Locate the cell with the specified text and output its [x, y] center coordinate. 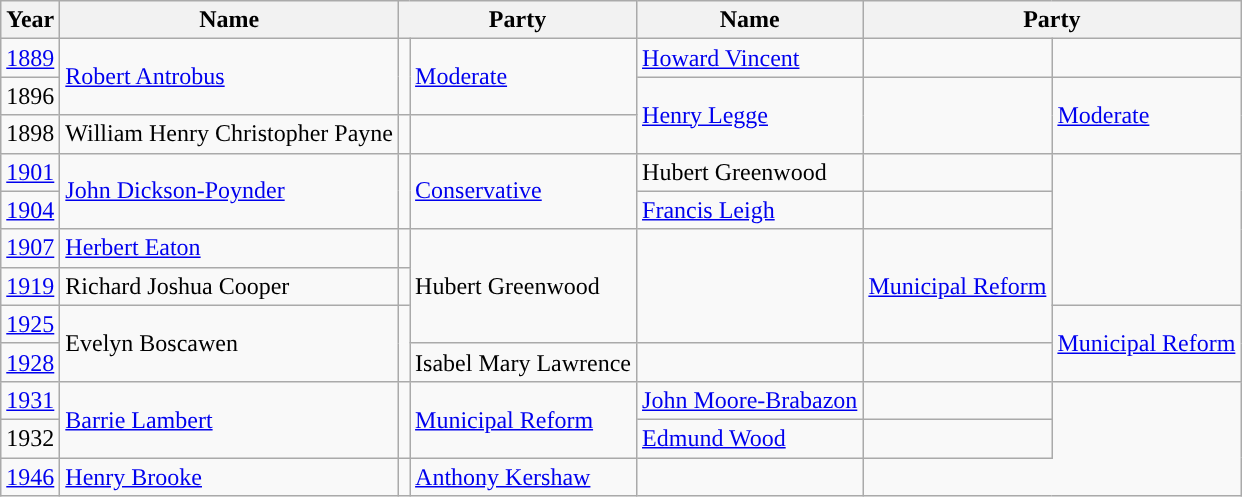
1946 [30, 477]
Richard Joshua Cooper [230, 286]
Edmund Wood [750, 438]
1925 [30, 324]
John Dickson-Poynder [230, 191]
1889 [30, 58]
Robert Antrobus [230, 77]
1919 [30, 286]
Barrie Lambert [230, 419]
1907 [30, 248]
Henry Legge [750, 115]
1896 [30, 96]
Anthony Kershaw [524, 477]
1901 [30, 172]
1928 [30, 362]
William Henry Christopher Payne [230, 134]
Howard Vincent [750, 58]
1898 [30, 134]
John Moore-Brabazon [750, 400]
Conservative [524, 191]
Isabel Mary Lawrence [524, 362]
Evelyn Boscawen [230, 343]
Henry Brooke [230, 477]
1932 [30, 438]
Year [30, 20]
Francis Leigh [750, 210]
1904 [30, 210]
1931 [30, 400]
Herbert Eaton [230, 248]
